Identify which cell holds the provided text, then report its [X, Y] central coordinate. 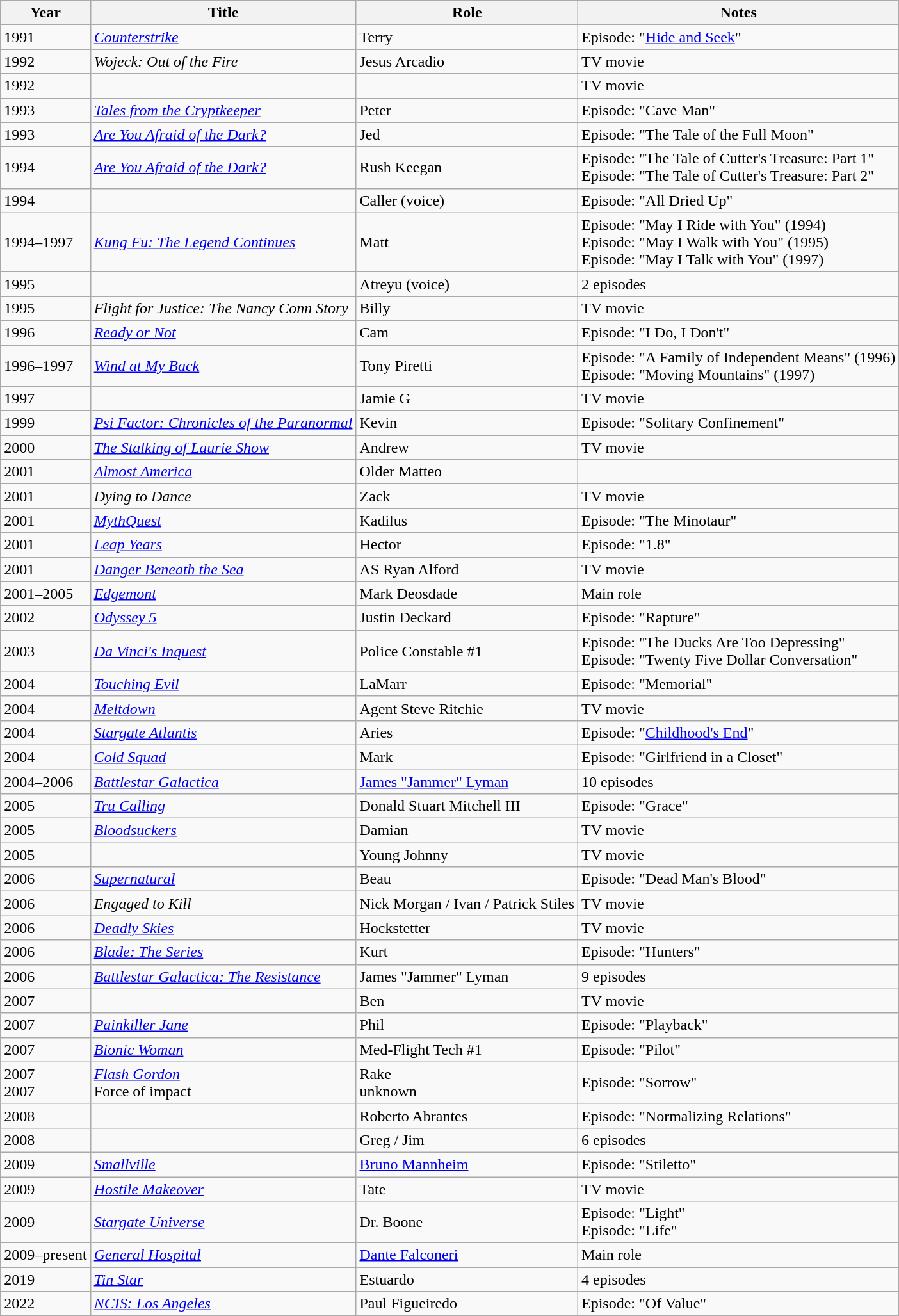
2019 [45, 1279]
1999 [45, 423]
Meltdown [223, 708]
Episode: "Girlfriend in a Closet" [739, 757]
Dante Falconeri [467, 1255]
Hector [467, 545]
2002 [45, 618]
Episode: "The Minotaur" [739, 521]
10 episodes [739, 782]
Supernatural [223, 879]
Phil [467, 1025]
Jamie G [467, 399]
Kadilus [467, 521]
Flight for Justice: The Nancy Conn Story [223, 308]
Blade: The Series [223, 952]
Episode: "Pilot" [739, 1050]
Rakeunknown [467, 1082]
LaMarr [467, 684]
Wind at My Back [223, 365]
Peter [467, 110]
General Hospital [223, 1255]
Terry [467, 37]
Episode: "Memorial" [739, 684]
2 episodes [739, 284]
Episode: "Normalizing Relations" [739, 1116]
Agent Steve Ritchie [467, 708]
Older Matteo [467, 472]
9 episodes [739, 977]
Episode: "The Tale of the Full Moon" [739, 134]
Episode: "The Tale of Cutter's Treasure: Part 1"Episode: "The Tale of Cutter's Treasure: Part 2" [739, 168]
Episode: "1.8" [739, 545]
Donald Stuart Mitchell III [467, 806]
Year [45, 13]
Caller (voice) [467, 200]
Episode: "Of Value" [739, 1304]
1991 [45, 37]
2022 [45, 1304]
Episode: "Hide and Seek" [739, 37]
Engaged to Kill [223, 904]
Tin Star [223, 1279]
Episode: "Stiletto" [739, 1164]
Stargate Atlantis [223, 733]
Title [223, 13]
Damian [467, 831]
1996 [45, 332]
Jesus Arcadio [467, 61]
Jed [467, 134]
Justin Deckard [467, 618]
2003 [45, 651]
Stargate Universe [223, 1222]
Dr. Boone [467, 1222]
Painkiller Jane [223, 1025]
Dying to Dance [223, 496]
Ready or Not [223, 332]
1997 [45, 399]
Kung Fu: The Legend Continues [223, 242]
Matt [467, 242]
Wojeck: Out of the Fire [223, 61]
Estuardo [467, 1279]
Episode: "Light"Episode: "Life" [739, 1222]
Bionic Woman [223, 1050]
1994–1997 [45, 242]
Atreyu (voice) [467, 284]
2000 [45, 448]
MythQuest [223, 521]
Andrew [467, 448]
Kevin [467, 423]
NCIS: Los Angeles [223, 1304]
Episode: "Solitary Confinement" [739, 423]
Episode: "The Ducks Are Too Depressing"Episode: "Twenty Five Dollar Conversation" [739, 651]
Bloodsuckers [223, 831]
Cold Squad [223, 757]
20072007 [45, 1082]
Episode: "All Dried Up" [739, 200]
Role [467, 13]
Danger Beneath the Sea [223, 569]
Battlestar Galactica [223, 782]
Young Johnny [467, 855]
Leap Years [223, 545]
Smallville [223, 1164]
Roberto Abrantes [467, 1116]
6 episodes [739, 1140]
Tate [467, 1189]
2009–present [45, 1255]
Battlestar Galactica: The Resistance [223, 977]
Mark [467, 757]
Cam [467, 332]
The Stalking of Laurie Show [223, 448]
Counterstrike [223, 37]
Greg / Jim [467, 1140]
Edgemont [223, 594]
Psi Factor: Chronicles of the Paranormal [223, 423]
Deadly Skies [223, 928]
Police Constable #1 [467, 651]
Zack [467, 496]
Bruno Mannheim [467, 1164]
Kurt [467, 952]
Episode: "Rapture" [739, 618]
Notes [739, 13]
Hostile Makeover [223, 1189]
Episode: "Childhood's End" [739, 733]
Episode: "I Do, I Don't" [739, 332]
4 episodes [739, 1279]
Tru Calling [223, 806]
Ben [467, 1001]
Med-Flight Tech #1 [467, 1050]
Episode: "Playback" [739, 1025]
Tales from the Cryptkeeper [223, 110]
Episode: "May I Ride with You" (1994)Episode: "May I Walk with You" (1995)Episode: "May I Talk with You" (1997) [739, 242]
Tony Piretti [467, 365]
2004–2006 [45, 782]
Rush Keegan [467, 168]
AS Ryan Alford [467, 569]
Mark Deosdade [467, 594]
Aries [467, 733]
Episode: "Grace" [739, 806]
1996–1997 [45, 365]
Episode: "Dead Man's Blood" [739, 879]
Odyssey 5 [223, 618]
Paul Figueiredo [467, 1304]
Touching Evil [223, 684]
Episode: "A Family of Independent Means" (1996)Episode: "Moving Mountains" (1997) [739, 365]
Flash GordonForce of impact [223, 1082]
Almost America [223, 472]
Episode: "Hunters" [739, 952]
Hockstetter [467, 928]
Nick Morgan / Ivan / Patrick Stiles [467, 904]
Billy [467, 308]
Beau [467, 879]
2001–2005 [45, 594]
Episode: "Cave Man" [739, 110]
Da Vinci's Inquest [223, 651]
Episode: "Sorrow" [739, 1082]
